Detect which cell encompasses the target text, then output its [x, y] center coordinate. 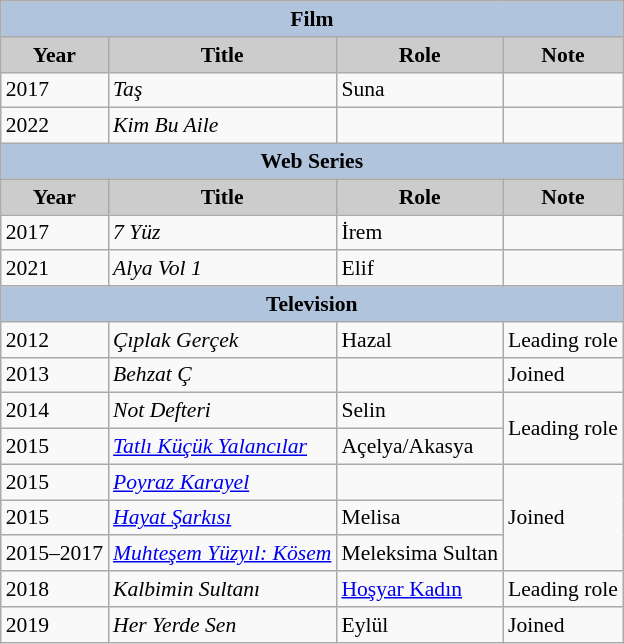
2015–2017 [54, 554]
2022 [54, 126]
Web Series [312, 162]
Eylül [420, 625]
Melisa [420, 518]
Alya Vol 1 [222, 269]
İrem [420, 233]
Açelya/Akasya [420, 447]
2013 [54, 375]
Meleksima Sultan [420, 554]
2019 [54, 625]
Behzat Ç [222, 375]
Kalbimin Sultanı [222, 589]
Hazal [420, 340]
2014 [54, 411]
Film [312, 19]
2018 [54, 589]
Her Yerde Sen [222, 625]
Hoşyar Kadın [420, 589]
Elif [420, 269]
Selin [420, 411]
2012 [54, 340]
7 Yüz [222, 233]
Television [312, 304]
Çıplak Gerçek [222, 340]
Suna [420, 90]
Taş [222, 90]
Kim Bu Aile [222, 126]
2021 [54, 269]
Hayat Şarkısı [222, 518]
Muhteşem Yüzyıl: Kösem [222, 554]
Not Defteri [222, 411]
Poyraz Karayel [222, 482]
Tatlı Küçük Yalancılar [222, 447]
